Return (x, y) of the center of cell containing provided text 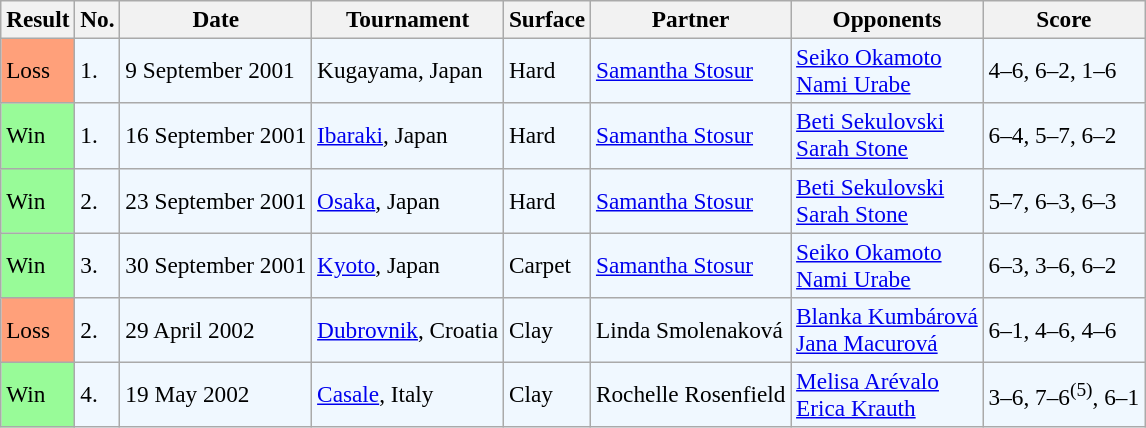
5–7, 6–3, 6–3 (1064, 200)
6–4, 5–7, 6–2 (1064, 136)
Partner (691, 19)
30 September 2001 (216, 264)
Carpet (548, 264)
29 April 2002 (216, 330)
Dubrovnik, Croatia (408, 330)
Kyoto, Japan (408, 264)
Result (38, 19)
Opponents (887, 19)
Rochelle Rosenfield (691, 394)
Casale, Italy (408, 394)
4. (98, 394)
Ibaraki, Japan (408, 136)
Surface (548, 19)
Blanka Kumbárová Jana Macurová (887, 330)
Linda Smolenaková (691, 330)
Osaka, Japan (408, 200)
3. (98, 264)
6–3, 3–6, 6–2 (1064, 264)
Tournament (408, 19)
23 September 2001 (216, 200)
4–6, 6–2, 1–6 (1064, 70)
Date (216, 19)
6–1, 4–6, 4–6 (1064, 330)
9 September 2001 (216, 70)
No. (98, 19)
Score (1064, 19)
3–6, 7–6(5), 6–1 (1064, 394)
19 May 2002 (216, 394)
Melisa Arévalo Erica Krauth (887, 394)
Kugayama, Japan (408, 70)
16 September 2001 (216, 136)
